Search for the cell housing the specified text and yield its [X, Y] center coordinate. 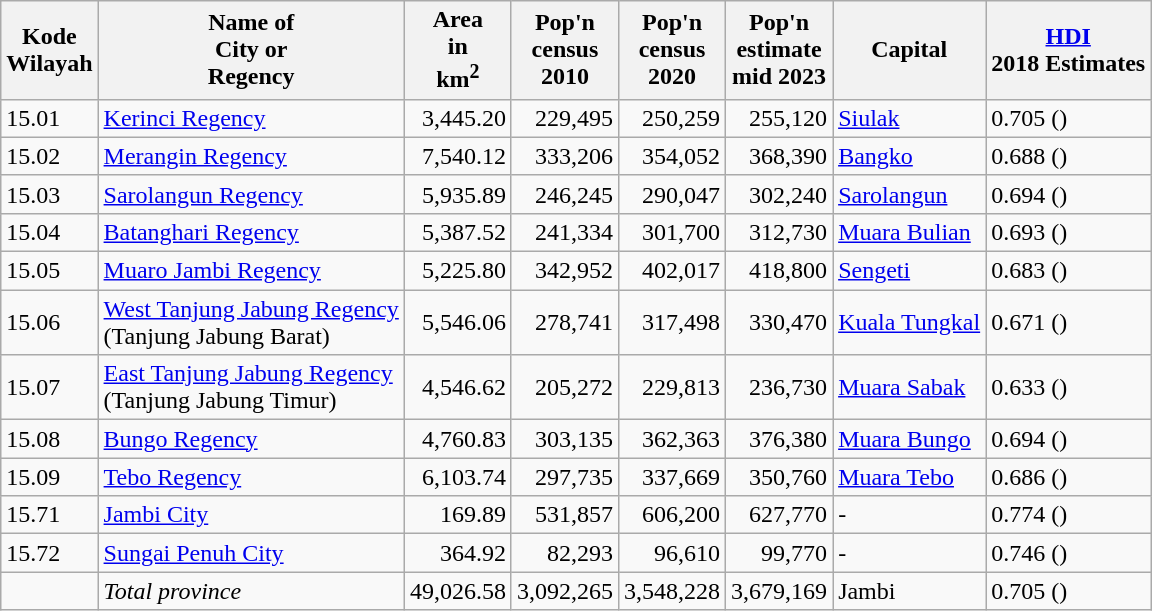
330,470 [780, 322]
0.688 () [1068, 156]
Jambi City [251, 515]
0.683 () [1068, 271]
Capital [910, 50]
Area inkm2 [458, 50]
Batanghari Regency [251, 232]
West Tanjung Jabung Regency(Tanjung Jabung Barat) [251, 322]
0.774 () [1068, 515]
236,730 [780, 388]
15.05 [50, 271]
Sarolangun [910, 194]
368,390 [780, 156]
Pop'ncensus2020 [672, 50]
290,047 [672, 194]
364.92 [458, 553]
HDI2018 Estimates [1068, 50]
0.746 () [1068, 553]
531,857 [564, 515]
Tebo Regency [251, 477]
Muara Bulian [910, 232]
303,135 [564, 439]
297,735 [564, 477]
15.04 [50, 232]
15.71 [50, 515]
15.06 [50, 322]
Siulak [910, 118]
15.72 [50, 553]
Name ofCity orRegency [251, 50]
241,334 [564, 232]
Bungo Regency [251, 439]
KodeWilayah [50, 50]
Jambi [910, 591]
15.02 [50, 156]
15.08 [50, 439]
East Tanjung Jabung Regency(Tanjung Jabung Timur) [251, 388]
Muara Tebo [910, 477]
376,380 [780, 439]
Total province [251, 591]
0.671 () [1068, 322]
Sengeti [910, 271]
Sarolangun Regency [251, 194]
246,245 [564, 194]
301,700 [672, 232]
5,387.52 [458, 232]
5,935.89 [458, 194]
Muara Bungo [910, 439]
317,498 [672, 322]
5,225.80 [458, 271]
15.01 [50, 118]
402,017 [672, 271]
0.633 () [1068, 388]
Bangko [910, 156]
278,741 [564, 322]
337,669 [672, 477]
15.03 [50, 194]
7,540.12 [458, 156]
0.686 () [1068, 477]
255,120 [780, 118]
4,760.83 [458, 439]
312,730 [780, 232]
3,679,169 [780, 591]
99,770 [780, 553]
Pop'nestimatemid 2023 [780, 50]
5,546.06 [458, 322]
362,363 [672, 439]
350,760 [780, 477]
82,293 [564, 553]
Muara Sabak [910, 388]
Kuala Tungkal [910, 322]
333,206 [564, 156]
4,546.62 [458, 388]
229,813 [672, 388]
0.693 () [1068, 232]
Muaro Jambi Regency [251, 271]
302,240 [780, 194]
354,052 [672, 156]
606,200 [672, 515]
15.09 [50, 477]
3,092,265 [564, 591]
49,026.58 [458, 591]
96,610 [672, 553]
229,495 [564, 118]
3,445.20 [458, 118]
Kerinci Regency [251, 118]
169.89 [458, 515]
3,548,228 [672, 591]
205,272 [564, 388]
342,952 [564, 271]
418,800 [780, 271]
6,103.74 [458, 477]
Pop'ncensus2010 [564, 50]
Merangin Regency [251, 156]
Sungai Penuh City [251, 553]
250,259 [672, 118]
627,770 [780, 515]
15.07 [50, 388]
